Determine the [x, y] coordinate at the center of the cell enclosing the given text.  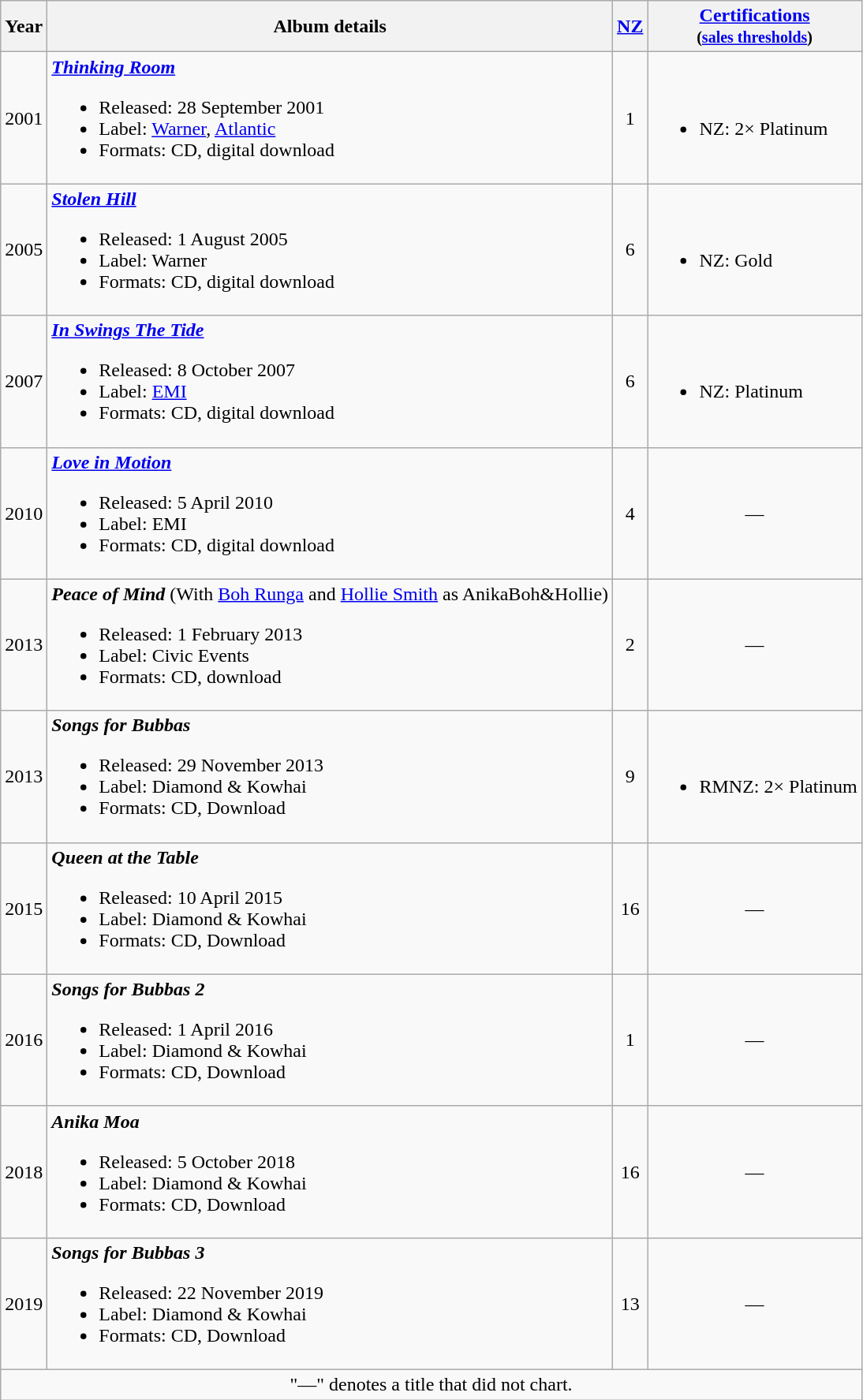
Songs for Bubbas 3Released: 22 November 2019Label: Diamond & KowhaiFormats: CD, Download [330, 1303]
2010 [24, 513]
2016 [24, 1040]
In Swings The TideReleased: 8 October 2007Label: EMIFormats: CD, digital download [330, 382]
9 [630, 776]
2 [630, 645]
NZ: Gold [754, 249]
2007 [24, 382]
2019 [24, 1303]
Thinking RoomReleased: 28 September 2001Label: Warner, AtlanticFormats: CD, digital download [330, 118]
"—" denotes a title that did not chart. [431, 1384]
NZ: Platinum [754, 382]
Love in MotionReleased: 5 April 2010Label: EMIFormats: CD, digital download [330, 513]
2001 [24, 118]
NZ: 2× Platinum [754, 118]
Queen at the TableReleased: 10 April 2015Label: Diamond & KowhaiFormats: CD, Download [330, 909]
NZ [630, 27]
Songs for Bubbas 2Released: 1 April 2016Label: Diamond & KowhaiFormats: CD, Download [330, 1040]
RMNZ: 2× Platinum [754, 776]
Album details [330, 27]
Songs for BubbasReleased: 29 November 2013Label: Diamond & KowhaiFormats: CD, Download [330, 776]
2015 [24, 909]
Year [24, 27]
Peace of Mind (With Boh Runga and Hollie Smith as AnikaBoh&Hollie)Released: 1 February 2013Label: Civic EventsFormats: CD, download [330, 645]
4 [630, 513]
2005 [24, 249]
2018 [24, 1172]
Certifications(sales thresholds) [754, 27]
13 [630, 1303]
Anika MoaReleased: 5 October 2018Label: Diamond & KowhaiFormats: CD, Download [330, 1172]
Stolen HillReleased: 1 August 2005Label: WarnerFormats: CD, digital download [330, 249]
